Determine the [X, Y] coordinate at the center of the cell enclosing the given text.  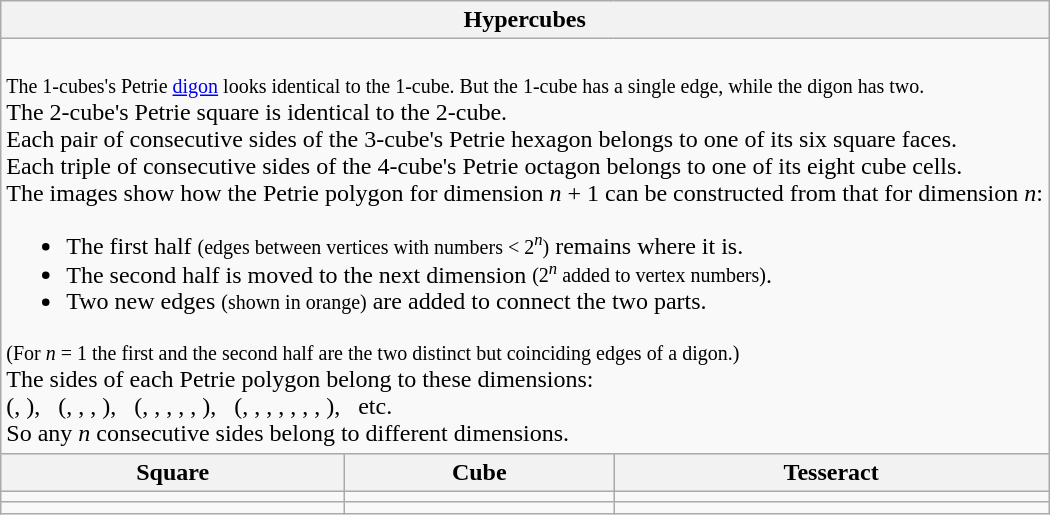
Square [173, 472]
Cube [480, 472]
Hypercubes [525, 20]
Tesseract [832, 472]
